Provide the [x, y] coordinate of the cell's center where the given text is located.  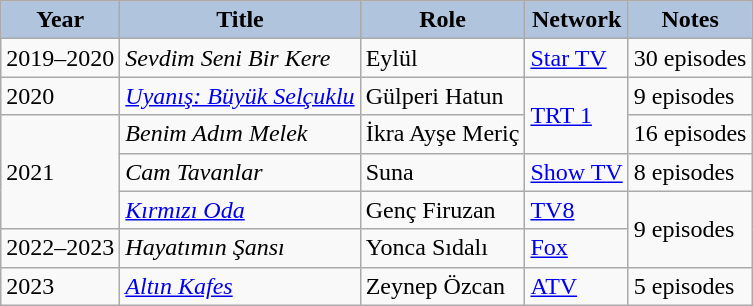
16 episodes [690, 134]
Altın Kafes [240, 286]
Kırmızı Oda [240, 210]
2020 [60, 96]
Uyanış: Büyük Selçuklu [240, 96]
Star TV [576, 58]
TV8 [576, 210]
Year [60, 20]
Suna [442, 172]
Benim Adım Melek [240, 134]
İkra Ayşe Meriç [442, 134]
8 episodes [690, 172]
Cam Tavanlar [240, 172]
Yonca Sıdalı [442, 248]
Network [576, 20]
2022–2023 [60, 248]
Sevdim Seni Bir Kere [240, 58]
Eylül [442, 58]
Show TV [576, 172]
Genç Firuzan [442, 210]
Fox [576, 248]
5 episodes [690, 286]
TRT 1 [576, 115]
2021 [60, 172]
Title [240, 20]
Hayatımın Şansı [240, 248]
30 episodes [690, 58]
Notes [690, 20]
ATV [576, 286]
2023 [60, 286]
2019–2020 [60, 58]
Gülperi Hatun [442, 96]
Zeynep Özcan [442, 286]
Role [442, 20]
